Output the [x, y] coordinate of the center of the cell containing the given text.  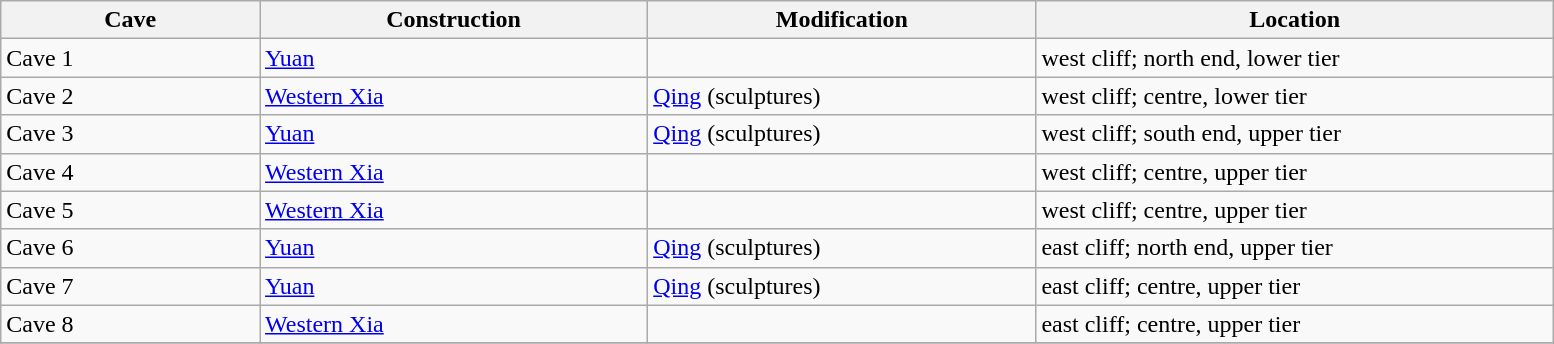
Location [1295, 20]
east cliff; north end, upper tier [1295, 248]
Cave 5 [130, 210]
west cliff; south end, upper tier [1295, 134]
Modification [842, 20]
west cliff; north end, lower tier [1295, 58]
Cave 2 [130, 96]
Cave 1 [130, 58]
Construction [454, 20]
Cave 7 [130, 286]
west cliff; centre, lower tier [1295, 96]
Cave 6 [130, 248]
Cave 4 [130, 172]
Cave 8 [130, 324]
Cave 3 [130, 134]
Cave [130, 20]
